For the text-containing cell, return its midpoint in (X, Y) coordinate format. 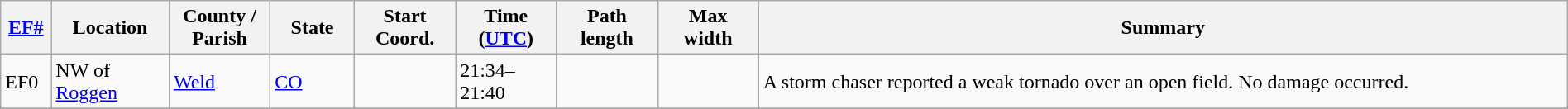
21:34–21:40 (506, 81)
Path length (607, 28)
Location (111, 28)
Start Coord. (404, 28)
A storm chaser reported a weak tornado over an open field. No damage occurred. (1163, 81)
Max width (708, 28)
EF0 (26, 81)
Weld (219, 81)
NW of Roggen (111, 81)
State (313, 28)
Time (UTC) (506, 28)
Summary (1163, 28)
EF# (26, 28)
County / Parish (219, 28)
CO (313, 81)
